For the text-containing cell, return its midpoint in (X, Y) coordinate format. 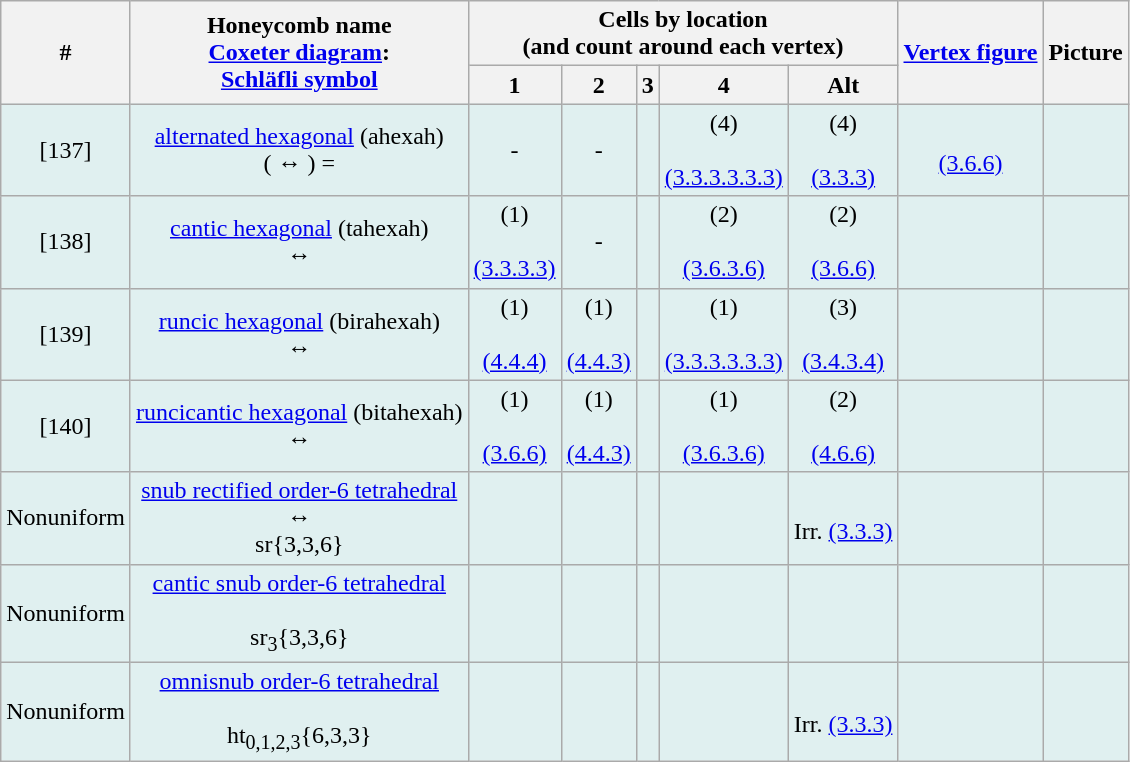
(1)(3.3.3.3) (514, 242)
3 (648, 85)
(3.6.6) (970, 150)
Picture (1086, 52)
(2)(4.6.6) (843, 426)
4 (724, 85)
(1)(3.3.3.3.3.3) (724, 334)
Honeycomb name Coxeter diagram: Schläfli symbol (299, 52)
runcicantic hexagonal (bitahexah) ↔ (299, 426)
(2)(3.6.6) (843, 242)
(3)(3.4.3.4) (843, 334)
# (66, 52)
(1)(3.6.6) (514, 426)
2 (598, 85)
cantic snub order-6 tetrahedralsr3{3,3,6} (299, 613)
(1)(4.4.4) (514, 334)
[138] (66, 242)
(4)(3.3.3) (843, 150)
Alt (843, 85)
[139] (66, 334)
(4)(3.3.3.3.3.3) (724, 150)
(2)(3.6.3.6) (724, 242)
omnisnub order-6 tetrahedralht0,1,2,3{6,3,3} (299, 712)
alternated hexagonal (ahexah) ( ↔ ) = (299, 150)
[137] (66, 150)
Cells by location(and count around each vertex) (683, 34)
[140] (66, 426)
runcic hexagonal (birahexah) ↔ (299, 334)
1 (514, 85)
snub rectified order-6 tetrahedral ↔ sr{3,3,6} (299, 518)
cantic hexagonal (tahexah) ↔ (299, 242)
(1)(3.6.3.6) (724, 426)
Vertex figure (970, 52)
